From the cell containing the given text, extract its center point as (X, Y) coordinate. 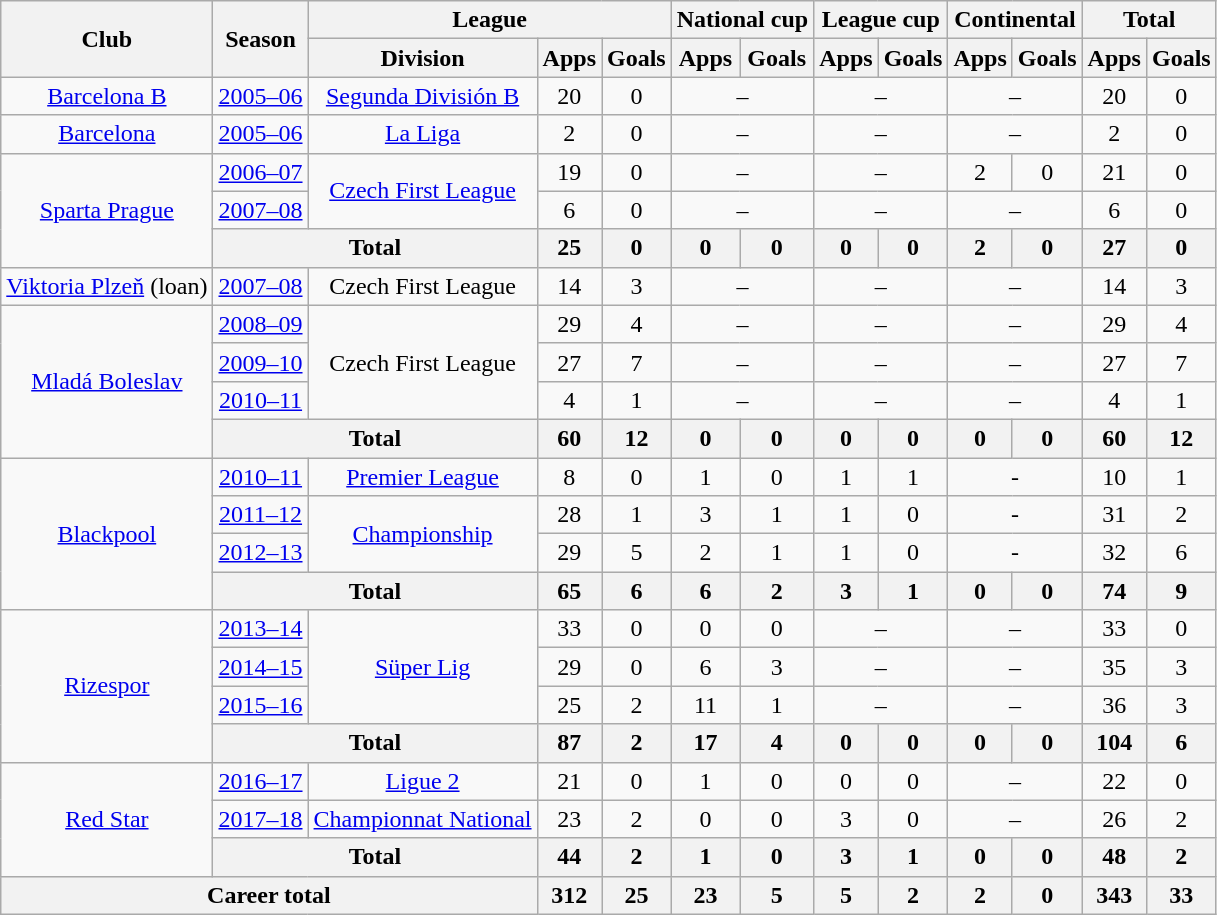
2009–10 (260, 362)
2013–14 (260, 629)
104 (1114, 743)
League (490, 20)
22 (1114, 781)
La Liga (422, 134)
Barcelona (107, 134)
Club (107, 39)
19 (569, 172)
343 (1114, 895)
87 (569, 743)
48 (1114, 857)
8 (569, 477)
32 (1114, 553)
Blackpool (107, 534)
Division (422, 58)
11 (705, 705)
44 (569, 857)
74 (1114, 591)
2014–15 (260, 667)
Season (260, 39)
2008–09 (260, 324)
10 (1114, 477)
2017–18 (260, 819)
Premier League (422, 477)
Mladá Boleslav (107, 381)
Continental (1015, 20)
31 (1114, 515)
Championnat National (422, 819)
Red Star (107, 819)
Championship (422, 534)
Sparta Prague (107, 210)
26 (1114, 819)
Viktoria Plzeň (loan) (107, 286)
Ligue 2 (422, 781)
Career total (269, 895)
2012–13 (260, 553)
2015–16 (260, 705)
National cup (742, 20)
Barcelona B (107, 96)
League cup (881, 20)
35 (1114, 667)
2016–17 (260, 781)
28 (569, 515)
2006–07 (260, 172)
312 (569, 895)
Rizespor (107, 686)
65 (569, 591)
36 (1114, 705)
Segunda División B (422, 96)
17 (705, 743)
Süper Lig (422, 667)
9 (1181, 591)
2011–12 (260, 515)
